From the cell containing the given text, extract its center point as (X, Y) coordinate. 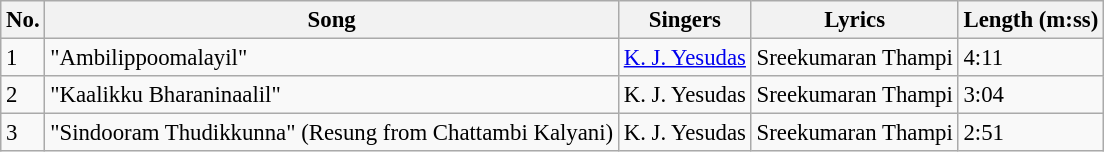
"Kaalikku Bharaninaalil" (332, 95)
2 (23, 95)
3 (23, 133)
3:04 (1030, 95)
No. (23, 20)
"Ambilippoomalayil" (332, 58)
Song (332, 20)
2:51 (1030, 133)
Singers (684, 20)
4:11 (1030, 58)
Length (m:ss) (1030, 20)
Lyrics (854, 20)
1 (23, 58)
"Sindooram Thudikkunna" (Resung from Chattambi Kalyani) (332, 133)
